Return the (X, Y) coordinate for the center point of the cell that contains the specified text.  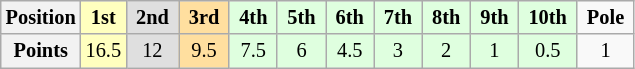
4th (253, 17)
8th (446, 17)
4.5 (350, 51)
10th (547, 17)
Points (41, 51)
12 (152, 51)
5th (301, 17)
7.5 (253, 51)
2 (446, 51)
2nd (152, 17)
6th (350, 17)
0.5 (547, 51)
3 (398, 51)
7th (398, 17)
6 (301, 51)
9.5 (204, 51)
Pole (606, 17)
3rd (204, 17)
16.5 (104, 51)
Position (41, 17)
9th (494, 17)
1st (104, 17)
